Return [x, y] of the center of cell containing provided text 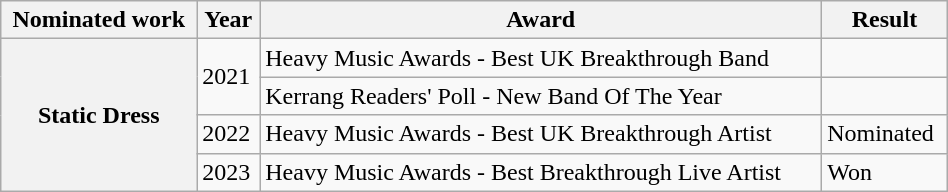
Award [541, 20]
Heavy Music Awards - Best UK Breakthrough Artist [541, 134]
Kerrang Readers' Poll - New Band Of The Year [541, 96]
Nominated work [99, 20]
Nominated [885, 134]
Heavy Music Awards - Best Breakthrough Live Artist [541, 172]
Result [885, 20]
Static Dress [99, 115]
2023 [228, 172]
2021 [228, 77]
Year [228, 20]
Won [885, 172]
Heavy Music Awards - Best UK Breakthrough Band [541, 58]
2022 [228, 134]
